Return the (X, Y) coordinate for the center point of the cell that contains the specified text.  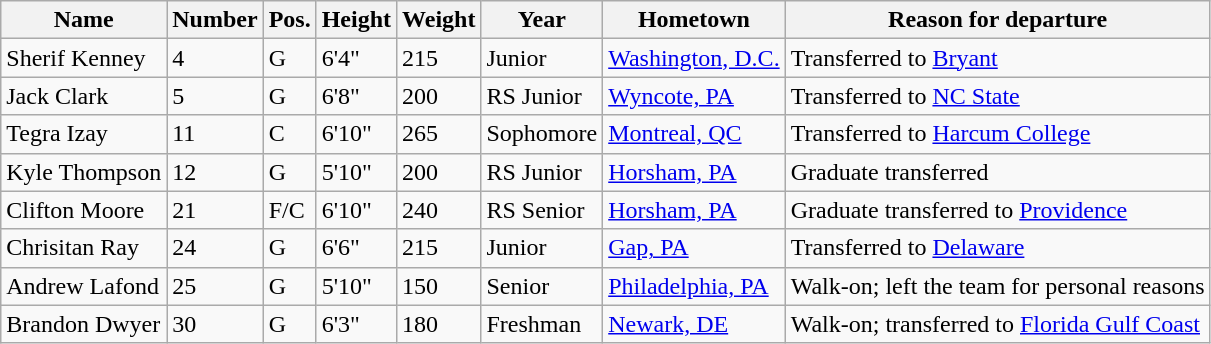
150 (439, 286)
Reason for departure (998, 20)
Tegra Izay (84, 134)
RS Senior (542, 210)
Brandon Dwyer (84, 324)
6'3" (356, 324)
Graduate transferred (998, 172)
21 (215, 210)
Transferred to Bryant (998, 58)
F/C (290, 210)
180 (439, 324)
4 (215, 58)
6'4" (356, 58)
Newark, DE (694, 324)
30 (215, 324)
Sherif Kenney (84, 58)
Walk-on; left the team for personal reasons (998, 286)
Graduate transferred to Providence (998, 210)
265 (439, 134)
Gap, PA (694, 248)
5 (215, 96)
Chrisitan Ray (84, 248)
Year (542, 20)
Sophomore (542, 134)
Number (215, 20)
240 (439, 210)
C (290, 134)
Wyncote, PA (694, 96)
Name (84, 20)
6'8" (356, 96)
Freshman (542, 324)
Senior (542, 286)
11 (215, 134)
Pos. (290, 20)
Transferred to Delaware (998, 248)
Kyle Thompson (84, 172)
Transferred to NC State (998, 96)
6'6" (356, 248)
Philadelphia, PA (694, 286)
Weight (439, 20)
24 (215, 248)
Washington, D.C. (694, 58)
Transferred to Harcum College (998, 134)
25 (215, 286)
12 (215, 172)
Height (356, 20)
Hometown (694, 20)
Walk-on; transferred to Florida Gulf Coast (998, 324)
Jack Clark (84, 96)
Montreal, QC (694, 134)
Andrew Lafond (84, 286)
Clifton Moore (84, 210)
